Identify which cell holds the provided text, then report its [X, Y] central coordinate. 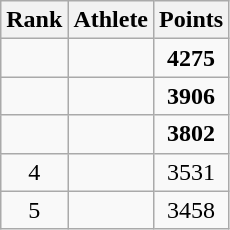
3906 [192, 96]
4275 [192, 58]
3531 [192, 172]
5 [34, 210]
Athlete [111, 20]
3802 [192, 134]
Points [192, 20]
3458 [192, 210]
4 [34, 172]
Rank [34, 20]
